Output the (x, y) coordinate of the center of the cell containing the given text.  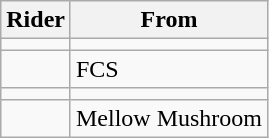
Rider (36, 20)
From (168, 20)
FCS (168, 69)
Mellow Mushroom (168, 118)
